Determine the [X, Y] coordinate at the center of the cell enclosing the given text.  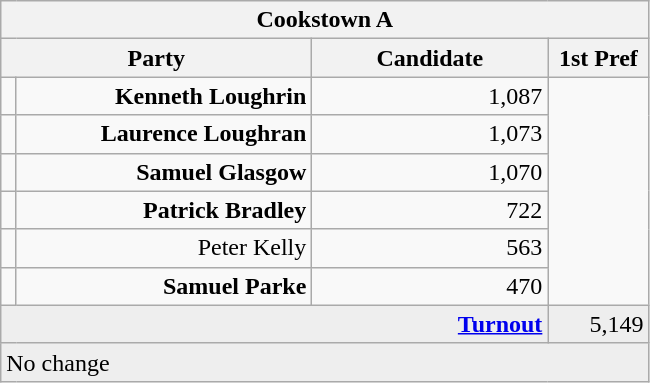
1,087 [430, 96]
No change [325, 362]
Samuel Glasgow [164, 172]
722 [430, 210]
Peter Kelly [164, 248]
Party [156, 58]
Samuel Parke [164, 286]
5,149 [598, 324]
1st Pref [598, 58]
563 [430, 248]
Patrick Bradley [164, 210]
Cookstown A [325, 20]
1,070 [430, 172]
Kenneth Loughrin [164, 96]
470 [430, 286]
Candidate [430, 58]
Turnout [274, 324]
Laurence Loughran [164, 134]
1,073 [430, 134]
